Return the [X, Y] coordinate for the center point of the cell that contains the specified text.  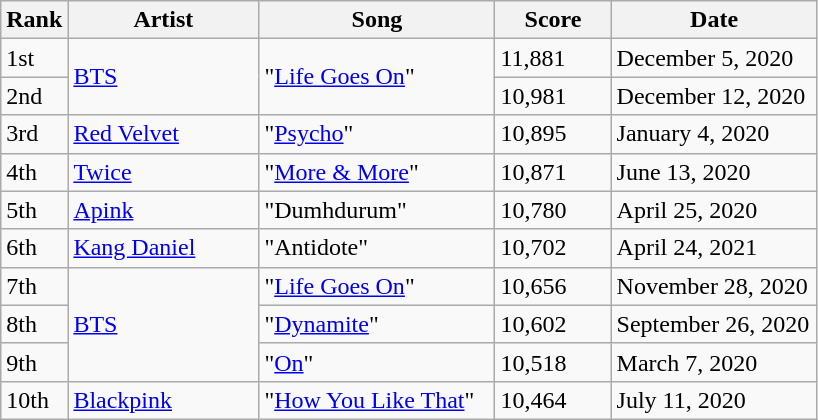
December 12, 2020 [714, 96]
"Dumhdurum" [377, 210]
"Dynamite" [377, 324]
10,518 [553, 362]
3rd [34, 134]
"Antidote" [377, 248]
10th [34, 400]
10,871 [553, 172]
"Psycho" [377, 134]
8th [34, 324]
Twice [164, 172]
December 5, 2020 [714, 58]
10,895 [553, 134]
April 25, 2020 [714, 210]
5th [34, 210]
10,602 [553, 324]
Artist [164, 20]
2nd [34, 96]
Red Velvet [164, 134]
11,881 [553, 58]
"More & More" [377, 172]
July 11, 2020 [714, 400]
Song [377, 20]
November 28, 2020 [714, 286]
4th [34, 172]
"How You Like That" [377, 400]
6th [34, 248]
Score [553, 20]
September 26, 2020 [714, 324]
April 24, 2021 [714, 248]
10,780 [553, 210]
1st [34, 58]
Blackpink [164, 400]
10,656 [553, 286]
9th [34, 362]
March 7, 2020 [714, 362]
7th [34, 286]
June 13, 2020 [714, 172]
Date [714, 20]
Apink [164, 210]
Kang Daniel [164, 248]
10,981 [553, 96]
January 4, 2020 [714, 134]
10,702 [553, 248]
10,464 [553, 400]
Rank [34, 20]
"On" [377, 362]
